Pinpoint the cell where the given text exists, returning its (X, Y) midpoint coordinate. 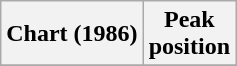
Peakposition (189, 34)
Chart (1986) (72, 34)
